Output the (x, y) coordinate of the center of the cell containing the given text.  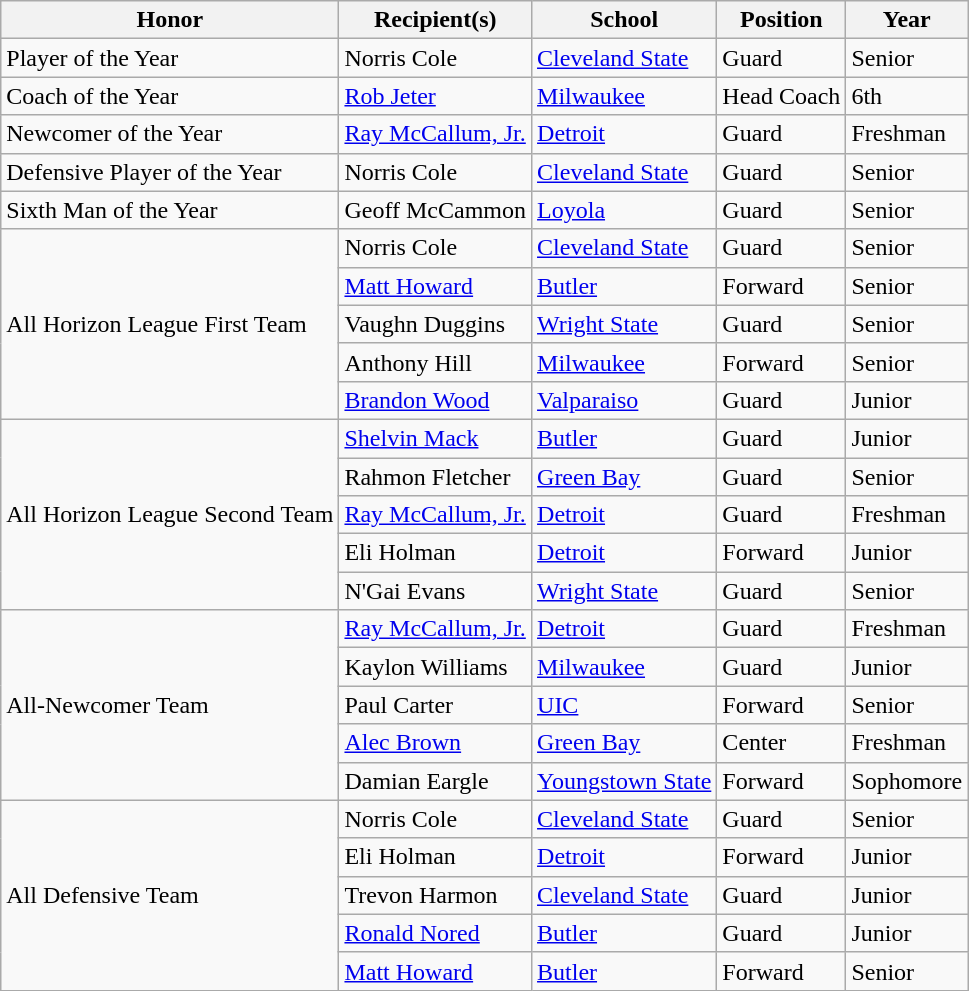
Valparaiso (624, 400)
Damian Eargle (436, 781)
UIC (624, 705)
Position (782, 20)
Rahmon Fletcher (436, 477)
All Horizon League First Team (170, 324)
Shelvin Mack (436, 438)
Sophomore (907, 781)
Ronald Nored (436, 933)
Paul Carter (436, 705)
Geoff McCammon (436, 210)
Anthony Hill (436, 362)
Year (907, 20)
Center (782, 743)
N'Gai Evans (436, 591)
Head Coach (782, 96)
Brandon Wood (436, 400)
Newcomer of the Year (170, 134)
Trevon Harmon (436, 895)
All Defensive Team (170, 895)
6th (907, 96)
Vaughn Duggins (436, 324)
All-Newcomer Team (170, 705)
School (624, 20)
Honor (170, 20)
Sixth Man of the Year (170, 210)
Coach of the Year (170, 96)
Rob Jeter (436, 96)
Kaylon Williams (436, 667)
Player of the Year (170, 58)
Loyola (624, 210)
Youngstown State (624, 781)
Defensive Player of the Year (170, 172)
Alec Brown (436, 743)
Recipient(s) (436, 20)
All Horizon League Second Team (170, 514)
